Detect which cell encompasses the target text, then output its (X, Y) center coordinate. 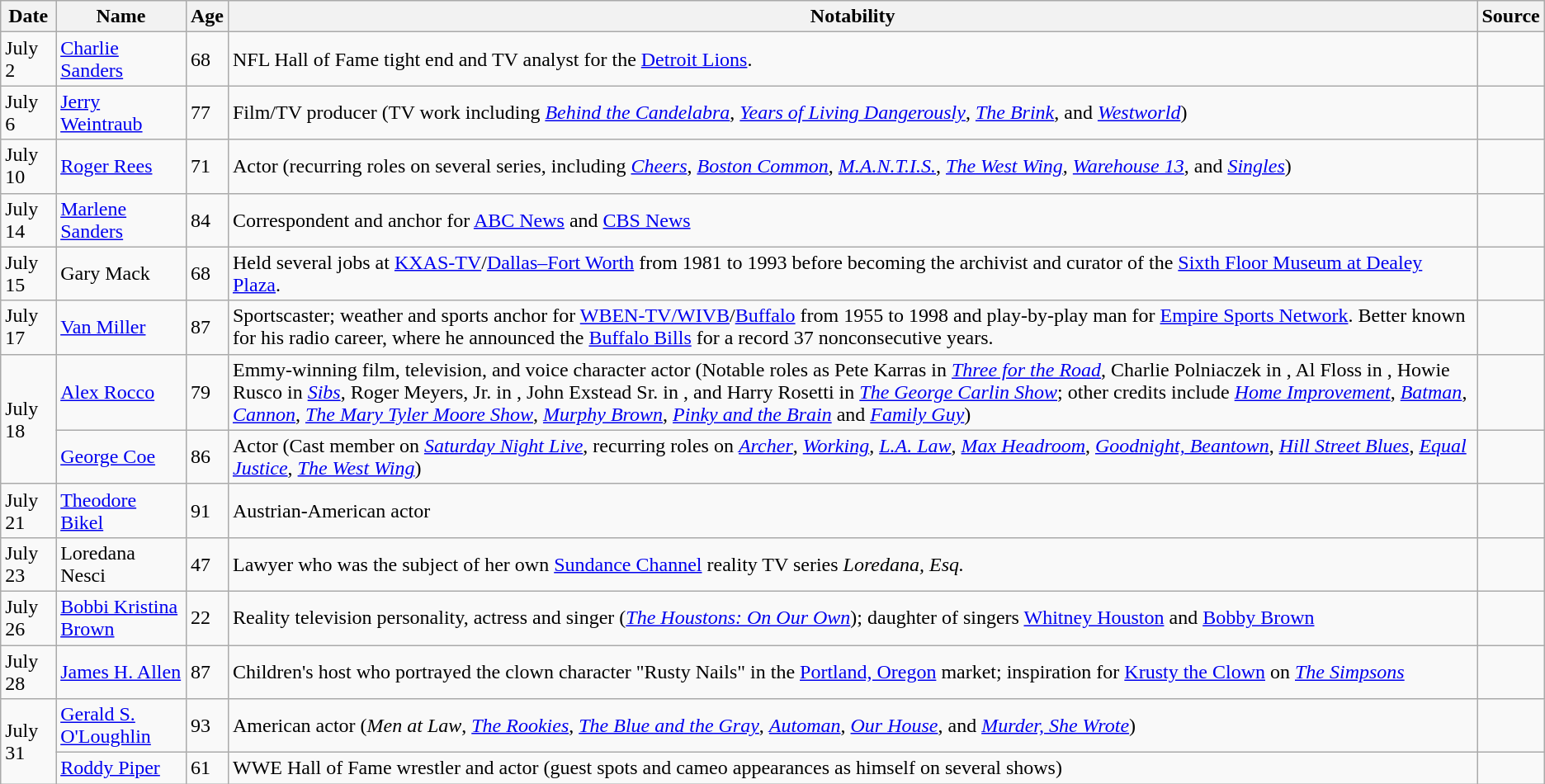
Theodore Bikel (121, 510)
Van Miller (121, 327)
Source (1510, 17)
Austrian-American actor (852, 510)
Charlie Sanders (121, 59)
July 18 (28, 419)
July 10 (28, 167)
July 31 (28, 741)
Reality television personality, actress and singer (The Houstons: On Our Own); daughter of singers Whitney Houston and Bobby Brown (852, 617)
Alex Rocco (121, 392)
Actor (recurring roles on several series, including Cheers, Boston Common, M.A.N.T.I.S., The West Wing, Warehouse 13, and Singles) (852, 167)
July 23 (28, 564)
Date (28, 17)
Name (121, 17)
Jerry Weintraub (121, 112)
George Coe (121, 457)
Roger Rees (121, 167)
Film/TV producer (TV work including Behind the Candelabra, Years of Living Dangerously, The Brink, and Westworld) (852, 112)
NFL Hall of Fame tight end and TV analyst for the Detroit Lions. (852, 59)
Gerald S. O'Loughlin (121, 726)
July 26 (28, 617)
July 21 (28, 510)
July 14 (28, 220)
Correspondent and anchor for ABC News and CBS News (852, 220)
Gary Mack (121, 274)
July 2 (28, 59)
61 (206, 768)
Children's host who portrayed the clown character "Rusty Nails" in the Portland, Oregon market; inspiration for Krusty the Clown on The Simpsons (852, 672)
86 (206, 457)
Notability (852, 17)
22 (206, 617)
Lawyer who was the subject of her own Sundance Channel reality TV series Loredana, Esq. (852, 564)
James H. Allen (121, 672)
71 (206, 167)
July 17 (28, 327)
77 (206, 112)
Age (206, 17)
July 6 (28, 112)
91 (206, 510)
93 (206, 726)
July 15 (28, 274)
Roddy Piper (121, 768)
Bobbi Kristina Brown (121, 617)
79 (206, 392)
American actor (Men at Law, The Rookies, The Blue and the Gray, Automan, Our House, and Murder, She Wrote) (852, 726)
WWE Hall of Fame wrestler and actor (guest spots and cameo appearances as himself on several shows) (852, 768)
84 (206, 220)
Loredana Nesci (121, 564)
Held several jobs at KXAS-TV/Dallas–Fort Worth from 1981 to 1993 before becoming the archivist and curator of the Sixth Floor Museum at Dealey Plaza. (852, 274)
47 (206, 564)
July 28 (28, 672)
Marlene Sanders (121, 220)
